Provide the (X, Y) coordinate of the cell's center where the given text is located.  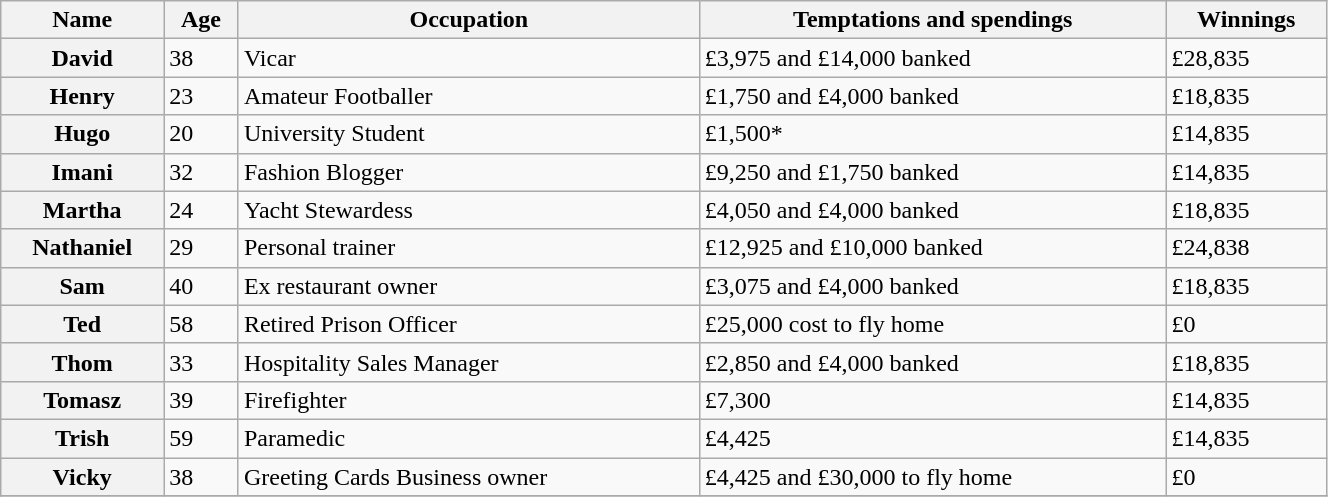
58 (202, 324)
£3,075 and £4,000 banked (932, 286)
23 (202, 96)
59 (202, 438)
Age (202, 20)
Hugo (82, 134)
Occupation (468, 20)
£12,925 and £10,000 banked (932, 248)
£9,250 and £1,750 banked (932, 172)
20 (202, 134)
Tomasz (82, 400)
University Student (468, 134)
Ted (82, 324)
Greeting Cards Business owner (468, 477)
£7,300 (932, 400)
Ex restaurant owner (468, 286)
Martha (82, 210)
Fashion Blogger (468, 172)
Vicar (468, 58)
32 (202, 172)
Firefighter (468, 400)
Yacht Stewardess (468, 210)
33 (202, 362)
Vicky (82, 477)
£28,835 (1246, 58)
Trish (82, 438)
Temptations and spendings (932, 20)
Henry (82, 96)
£25,000 cost to fly home (932, 324)
Hospitality Sales Manager (468, 362)
£3,975 and £14,000 banked (932, 58)
Winnings (1246, 20)
Imani (82, 172)
Personal trainer (468, 248)
Thom (82, 362)
Paramedic (468, 438)
David (82, 58)
Retired Prison Officer (468, 324)
£2,850 and £4,000 banked (932, 362)
£4,425 (932, 438)
29 (202, 248)
Nathaniel (82, 248)
£4,425 and £30,000 to fly home (932, 477)
Amateur Footballer (468, 96)
£1,750 and £4,000 banked (932, 96)
Sam (82, 286)
£4,050 and £4,000 banked (932, 210)
Name (82, 20)
39 (202, 400)
£24,838 (1246, 248)
£1,500* (932, 134)
40 (202, 286)
24 (202, 210)
